Pinpoint the cell where the given text exists, returning its [X, Y] midpoint coordinate. 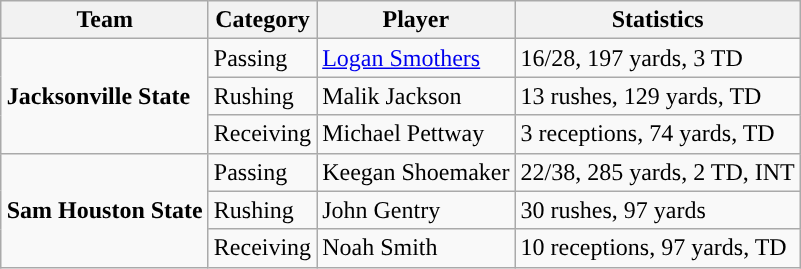
Logan Smothers [416, 58]
Noah Smith [416, 248]
John Gentry [416, 210]
Sam Houston State [104, 210]
22/38, 285 yards, 2 TD, INT [658, 172]
Malik Jackson [416, 96]
Keegan Shoemaker [416, 172]
30 rushes, 97 yards [658, 210]
Jacksonville State [104, 96]
Michael Pettway [416, 134]
Category [262, 20]
13 rushes, 129 yards, TD [658, 96]
Statistics [658, 20]
16/28, 197 yards, 3 TD [658, 58]
Team [104, 20]
3 receptions, 74 yards, TD [658, 134]
10 receptions, 97 yards, TD [658, 248]
Player [416, 20]
